Detect which cell encompasses the target text, then output its (X, Y) center coordinate. 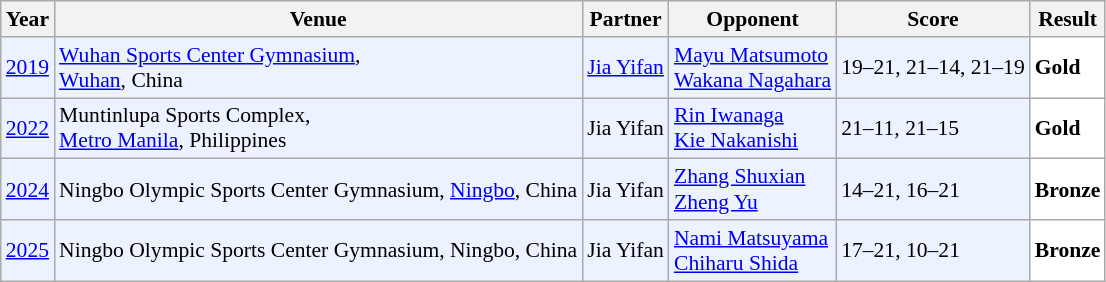
Rin Iwanaga Kie Nakanishi (752, 128)
Muntinlupa Sports Complex,Metro Manila, Philippines (318, 128)
Nami Matsuyama Chiharu Shida (752, 250)
Result (1068, 19)
Opponent (752, 19)
2024 (28, 190)
2019 (28, 68)
Partner (626, 19)
Score (933, 19)
2022 (28, 128)
2025 (28, 250)
Year (28, 19)
21–11, 21–15 (933, 128)
19–21, 21–14, 21–19 (933, 68)
14–21, 16–21 (933, 190)
Zhang Shuxian Zheng Yu (752, 190)
Venue (318, 19)
17–21, 10–21 (933, 250)
Wuhan Sports Center Gymnasium,Wuhan, China (318, 68)
Mayu Matsumoto Wakana Nagahara (752, 68)
